Determine the (x, y) coordinate at the center of the cell enclosing the given text.  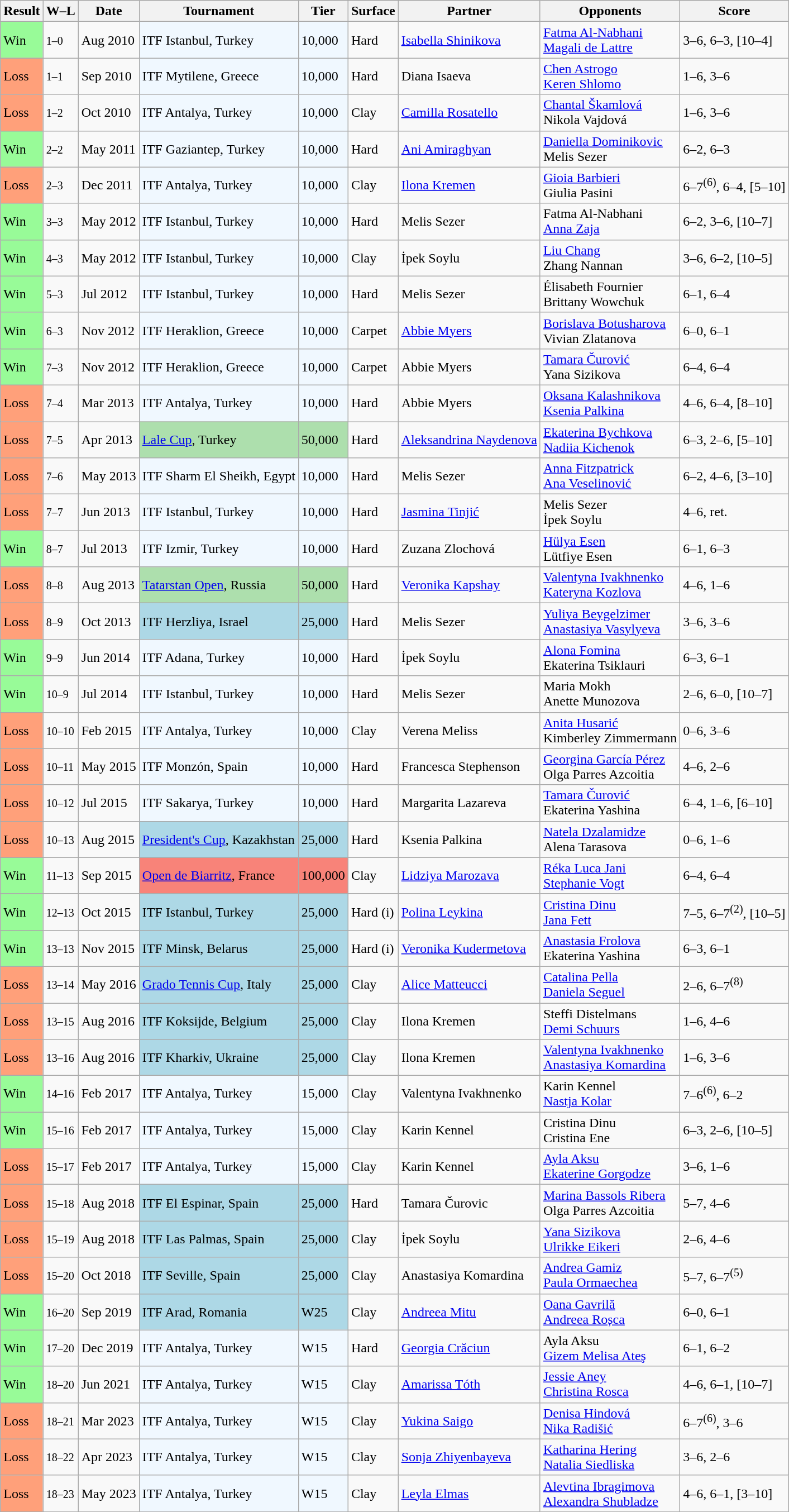
7–7 (60, 513)
Yuliya Beygelzimer Anastasiya Vasylyeva (610, 621)
6–2, 6–3 (734, 149)
Ksenia Palkina (469, 839)
ITF Gaziantep, Turkey (219, 149)
15–20 (60, 1276)
W–L (60, 11)
6–3 (60, 331)
ITF Herzliya, Israel (219, 621)
Yukina Saigo (469, 1421)
Borislava Botusharova Vivian Zlatanova (610, 331)
6–7(6), 3–6 (734, 1421)
6–4, 1–6, [6–10] (734, 803)
Zuzana Zlochová (469, 548)
4–6, 1–6 (734, 585)
Verena Meliss (469, 731)
Valentyna Ivakhnenko Anastasiya Komardina (610, 1058)
ITF Sharm El Sheikh, Egypt (219, 476)
100,000 (323, 876)
Aleksandrina Naydenova (469, 439)
8–9 (60, 621)
Yana Sizikova Ulrikke Eikeri (610, 1239)
Chantal Škamlová Nikola Vajdová (610, 113)
Aug 2010 (108, 40)
10–10 (60, 731)
Ayla Aksu Ekaterine Gorgodze (610, 1166)
ITF Minsk, Belarus (219, 948)
4–6, ret. (734, 513)
Chen Astrogo Keren Shlomo (610, 76)
Cristina Dinu Cristina Ene (610, 1131)
Oct 2013 (108, 621)
Jasmina Tinjić (469, 513)
Jun 2021 (108, 1384)
Camilla Rosatello (469, 113)
ITF Sakarya, Turkey (219, 803)
ITF Kharkiv, Ukraine (219, 1058)
Jun 2014 (108, 658)
14–16 (60, 1094)
W25 (323, 1311)
Aug 2015 (108, 839)
Denisa Hindová Nika Radišić (610, 1421)
6–2, 4–6, [3–10] (734, 476)
Andrea Gamiz Paula Ormaechea (610, 1276)
6–3, 2–6, [5–10] (734, 439)
3–3 (60, 221)
1–6, 4–6 (734, 1021)
5–7, 4–6 (734, 1203)
4–6, 6–1, [10–7] (734, 1384)
Apr 2023 (108, 1457)
May 2013 (108, 476)
Mar 2023 (108, 1421)
18–20 (60, 1384)
10–13 (60, 839)
Maria Mokh Anette Munozova (610, 694)
Nov 2015 (108, 948)
ITF Mytilene, Greece (219, 76)
May 2015 (108, 766)
Tamara Čurovic (469, 1203)
7–4 (60, 403)
Leyla Elmas (469, 1494)
6–2, 3–6, [10–7] (734, 221)
13–15 (60, 1021)
President's Cup, Kazakhstan (219, 839)
17–20 (60, 1348)
3–6, 6–3, [10–4] (734, 40)
Grado Tennis Cup, Italy (219, 984)
Oct 2010 (108, 113)
Aug 2013 (108, 585)
Anna Fitzpatrick Ana Veselinović (610, 476)
ITF Adana, Turkey (219, 658)
May 2016 (108, 984)
Francesca Stephenson (469, 766)
7–5 (60, 439)
Feb 2015 (108, 731)
0–6, 1–6 (734, 839)
Oksana Kalashnikova Ksenia Palkina (610, 403)
13–16 (60, 1058)
Date (108, 11)
Margarita Lazareva (469, 803)
Open de Biarritz, France (219, 876)
4–3 (60, 258)
2–6, 6–7(8) (734, 984)
7–3 (60, 366)
ITF Monzón, Spain (219, 766)
Ekaterina Bychkova Nadiia Kichenok (610, 439)
7–5, 6–7(2), [10–5] (734, 912)
1–2 (60, 113)
15–18 (60, 1203)
Sep 2010 (108, 76)
6–1, 6–2 (734, 1348)
Steffi Distelmans Demi Schuurs (610, 1021)
18–21 (60, 1421)
May 2023 (108, 1494)
Alice Matteucci (469, 984)
Oct 2018 (108, 1276)
Tier (323, 11)
Tournament (219, 11)
ITF El Espinar, Spain (219, 1203)
Andreea Mitu (469, 1311)
8–7 (60, 548)
Mar 2013 (108, 403)
Anita Husarić Kimberley Zimmermann (610, 731)
Alevtina Ibragimova Alexandra Shubladze (610, 1494)
6–1, 6–3 (734, 548)
1–0 (60, 40)
Fatma Al-Nabhani Magali de Lattre (610, 40)
Dec 2019 (108, 1348)
Opponents (610, 11)
2–3 (60, 185)
Amarissa Tóth (469, 1384)
13–14 (60, 984)
4–6, 2–6 (734, 766)
4–6, 6–4, [8–10] (734, 403)
6–7(6), 6–4, [5–10] (734, 185)
ITF Arad, Romania (219, 1311)
6–1, 6–4 (734, 294)
Melis Sezer İpek Soylu (610, 513)
Jessie Aney Christina Rosca (610, 1384)
Fatma Al-Nabhani Anna Zaja (610, 221)
Catalina Pella Daniela Seguel (610, 984)
Tatarstan Open, Russia (219, 585)
Oana Gavrilă Andreea Roșca (610, 1311)
Daniella Dominikovic Melis Sezer (610, 149)
15–16 (60, 1131)
ITF Koksijde, Belgium (219, 1021)
8–8 (60, 585)
Isabella Shinikova (469, 40)
Jul 2014 (108, 694)
3–6, 3–6 (734, 621)
1–1 (60, 76)
Oct 2015 (108, 912)
Anastasiya Komardina (469, 1276)
9–9 (60, 658)
Georgia Crăciun (469, 1348)
Tamara Čurović Ekaterina Yashina (610, 803)
Ani Amiraghyan (469, 149)
Sep 2015 (108, 876)
Ayla Aksu Gizem Melisa Ateş (610, 1348)
Jul 2013 (108, 548)
Marina Bassols Ribera Olga Parres Azcoitia (610, 1203)
Liu Chang Zhang Nannan (610, 258)
Élisabeth Fournier Brittany Wowchuk (610, 294)
11–13 (60, 876)
Jun 2013 (108, 513)
ITF Las Palmas, Spain (219, 1239)
6–3, 2–6, [10–5] (734, 1131)
Polina Leykina (469, 912)
Partner (469, 11)
Veronika Kapshay (469, 585)
3–6, 6–2, [10–5] (734, 258)
3–6, 1–6 (734, 1166)
5–3 (60, 294)
Score (734, 11)
Sonja Zhiyenbayeva (469, 1457)
3–6, 2–6 (734, 1457)
ITF Seville, Spain (219, 1276)
5–7, 6–7(5) (734, 1276)
Alona Fomina Ekaterina Tsiklauri (610, 658)
Hülya Esen Lütfiye Esen (610, 548)
2–6, 4–6 (734, 1239)
Tamara Čurović Yana Sizikova (610, 366)
Karin Kennel Nastja Kolar (610, 1094)
Valentyna Ivakhnenko (469, 1094)
Lale Cup, Turkey (219, 439)
2–6, 6–0, [10–7] (734, 694)
12–13 (60, 912)
7–6 (60, 476)
Jul 2015 (108, 803)
Diana Isaeva (469, 76)
Veronika Kudermetova (469, 948)
13–13 (60, 948)
15–19 (60, 1239)
10–12 (60, 803)
Natela Dzalamidze Alena Tarasova (610, 839)
10–9 (60, 694)
Result (22, 11)
Valentyna Ivakhnenko Kateryna Kozlova (610, 585)
4–6, 6–1, [3–10] (734, 1494)
Anastasia Frolova Ekaterina Yashina (610, 948)
Jul 2012 (108, 294)
7–6(6), 6–2 (734, 1094)
10–11 (60, 766)
Apr 2013 (108, 439)
May 2011 (108, 149)
Katharina Hering Natalia Siedliska (610, 1457)
Sep 2019 (108, 1311)
Dec 2011 (108, 185)
Surface (373, 11)
Lidziya Marozava (469, 876)
Réka Luca Jani Stephanie Vogt (610, 876)
18–22 (60, 1457)
Cristina Dinu Jana Fett (610, 912)
ITF Izmir, Turkey (219, 548)
16–20 (60, 1311)
Gioia Barbieri Giulia Pasini (610, 185)
15–17 (60, 1166)
0–6, 3–6 (734, 731)
18–23 (60, 1494)
Georgina García Pérez Olga Parres Azcoitia (610, 766)
2–2 (60, 149)
